Capture the cell that displays the provided text and extract its [X, Y] central coordinate. 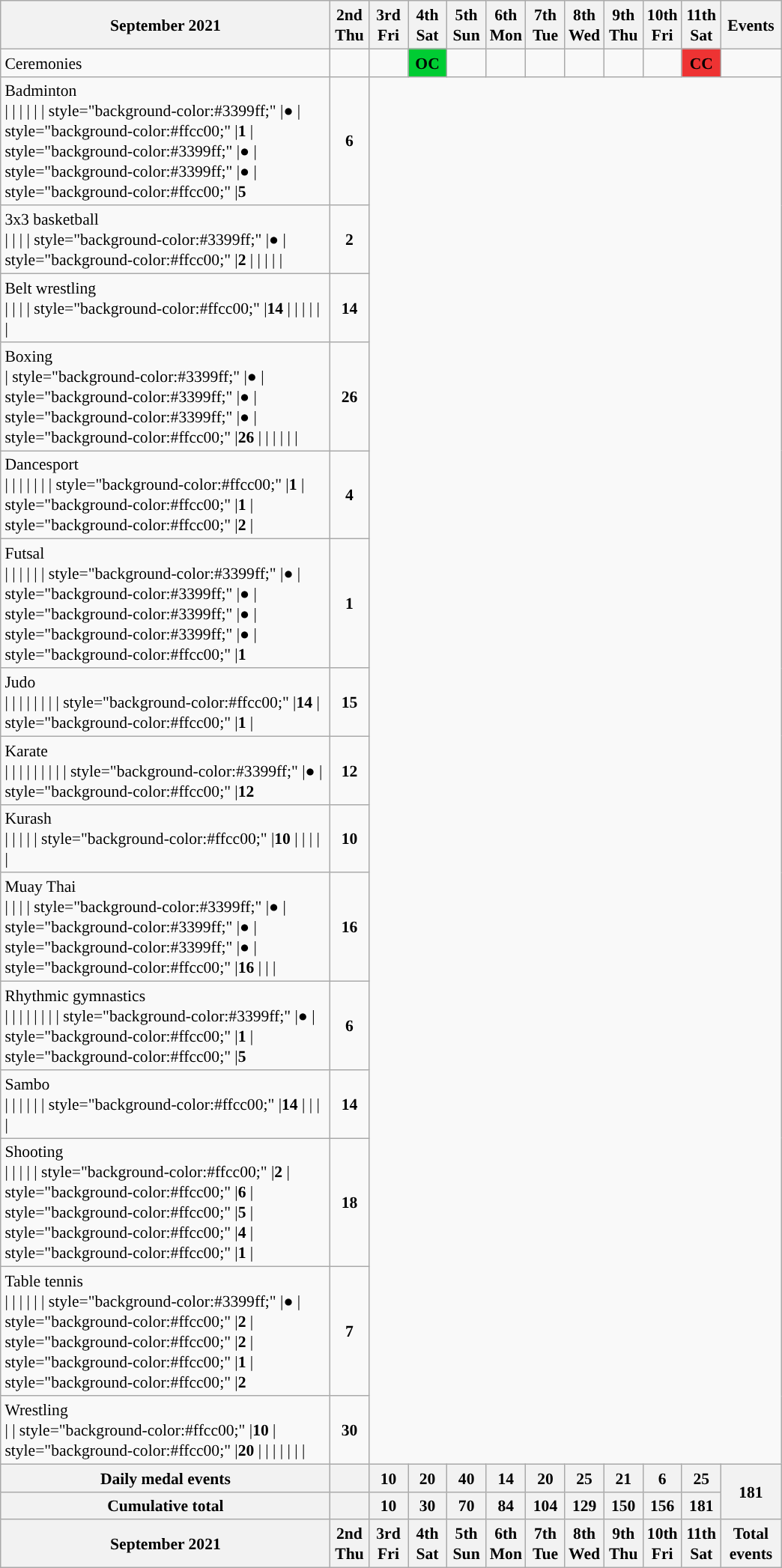
15 [349, 702]
Kurash| | | | | style="background-color:#ffcc00;" |10 | | | | | [165, 839]
Ceremonies [165, 63]
3x3 basketball| | | | style="background-color:#3399ff;" |● | style="background-color:#ffcc00;" |2 | | | | | [165, 240]
129 [584, 1505]
Total events [751, 1543]
150 [623, 1505]
Wrestling| | style="background-color:#ffcc00;" |10 | style="background-color:#ffcc00;" |20 | | | | | | | [165, 1430]
Rhythmic gymnastics| | | | | | | | style="background-color:#3399ff;" |● | style="background-color:#ffcc00;" |1 | style="background-color:#ffcc00;" |5 [165, 1025]
40 [467, 1478]
12 [349, 770]
Judo| | | | | | | | style="background-color:#ffcc00;" |14 | style="background-color:#ffcc00;" |1 | [165, 702]
7 [349, 1331]
1 [349, 604]
21 [623, 1478]
Dancesport| | | | | | | style="background-color:#ffcc00;" |1 | style="background-color:#ffcc00;" |1 | style="background-color:#ffcc00;" |2 | [165, 495]
Karate| | | | | | | | | style="background-color:#3399ff;" |● | style="background-color:#ffcc00;" |12 [165, 770]
Events [751, 25]
Belt wrestling| | | | style="background-color:#ffcc00;" |14 | | | | | | [165, 307]
104 [545, 1505]
4 [349, 495]
16 [349, 927]
26 [349, 395]
84 [506, 1505]
Sambo| | | | | | style="background-color:#ffcc00;" |14 | | | | [165, 1104]
CC [701, 63]
18 [349, 1203]
70 [467, 1505]
Daily medal events [165, 1478]
Cumulative total [165, 1505]
OC [428, 63]
2 [349, 240]
156 [662, 1505]
